Return the (X, Y) coordinate for the center point of the cell that contains the specified text.  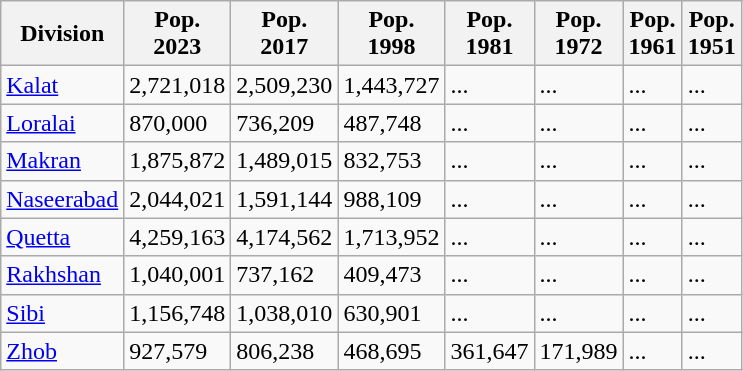
Kalat (62, 85)
1,713,952 (392, 237)
832,753 (392, 161)
Makran (62, 161)
Pop.2017 (284, 34)
2,044,021 (178, 199)
Rakhshan (62, 275)
2,509,230 (284, 85)
737,162 (284, 275)
2,721,018 (178, 85)
Division (62, 34)
171,989 (578, 351)
4,174,562 (284, 237)
1,591,144 (284, 199)
Pop.1998 (392, 34)
1,443,727 (392, 85)
409,473 (392, 275)
1,156,748 (178, 313)
1,038,010 (284, 313)
Pop.1951 (712, 34)
736,209 (284, 123)
4,259,163 (178, 237)
1,875,872 (178, 161)
927,579 (178, 351)
1,040,001 (178, 275)
Sibi (62, 313)
361,647 (490, 351)
1,489,015 (284, 161)
Pop.1981 (490, 34)
630,901 (392, 313)
806,238 (284, 351)
Zhob (62, 351)
487,748 (392, 123)
870,000 (178, 123)
Quetta (62, 237)
Loralai (62, 123)
988,109 (392, 199)
Naseerabad (62, 199)
468,695 (392, 351)
Pop.1961 (652, 34)
Pop.2023 (178, 34)
Pop.1972 (578, 34)
